Pinpoint the cell where the given text exists, returning its (x, y) midpoint coordinate. 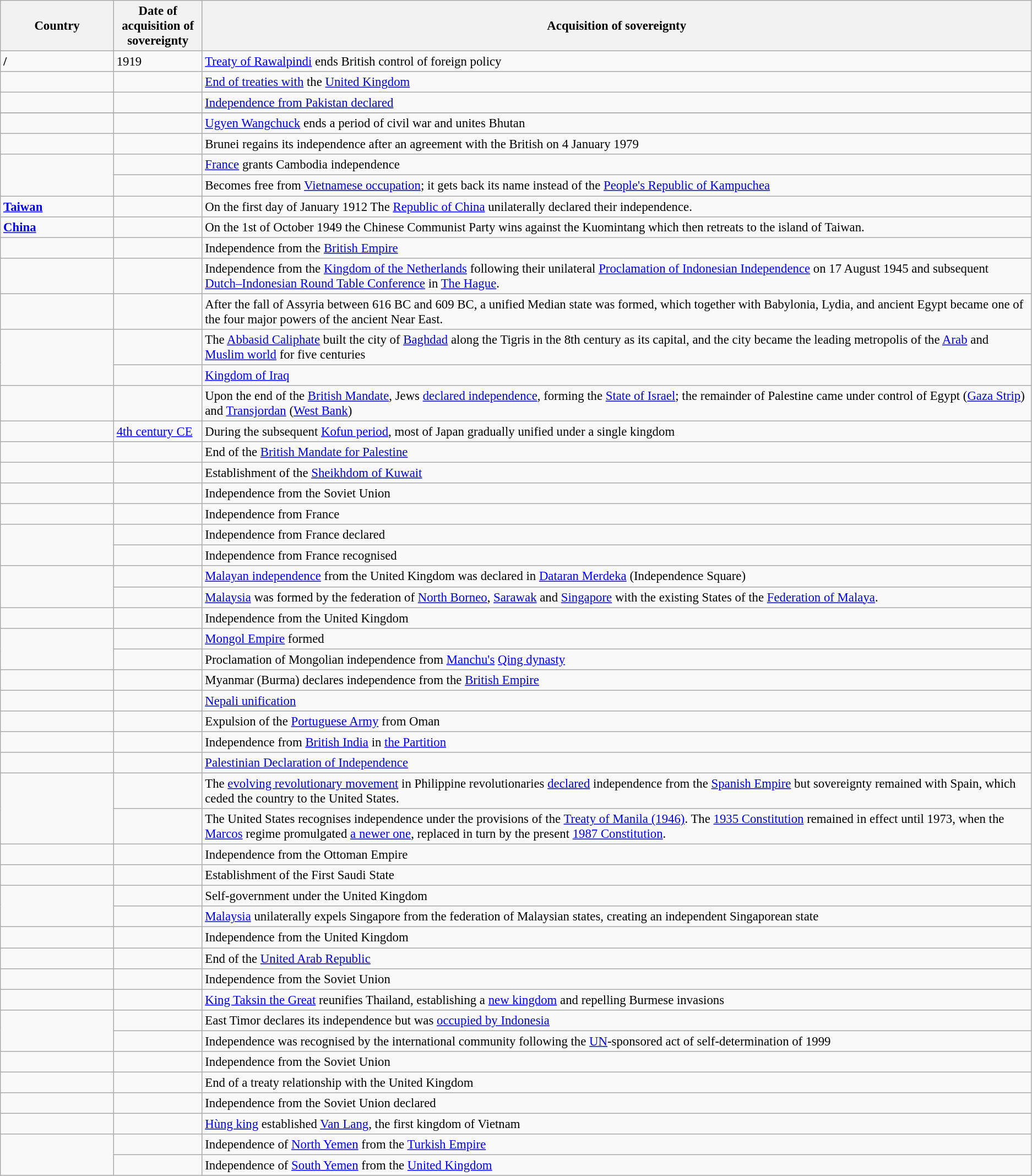
Establishment of the First Saudi State (617, 875)
End of the United Arab Republic (617, 958)
Independence from the British Empire (617, 248)
Self-government under the United Kingdom (617, 896)
Proclamation of Mongolian independence from Manchu's Qing dynasty (617, 659)
China (57, 227)
Malaysia was formed by the federation of North Borneo, Sarawak and Singapore with the existing States of the Federation of Malaya. (617, 597)
Taiwan (57, 207)
France grants Cambodia independence (617, 165)
During the subsequent Kofun period, most of Japan gradually unified under a single kingdom (617, 431)
Brunei regains its independence after an agreement with the British on 4 January 1979 (617, 144)
Independence from France recognised (617, 556)
Independence of South Yemen from the United Kingdom (617, 1166)
Independence was recognised by the international community following the UN-sponsored act of self-determination of 1999 (617, 1041)
/ (57, 62)
Becomes free from Vietnamese occupation; it gets back its name instead of the People's Republic of Kampuchea (617, 186)
Independence from the Soviet Union declared (617, 1103)
End of treaties with the United Kingdom (617, 82)
Independence from the Ottoman Empire (617, 855)
Independence from France (617, 514)
Date of acquisition of sovereignty (157, 26)
East Timor declares its independence but was occupied by Indonesia (617, 1020)
Hùng king established Van Lang, the first kingdom of Vietnam (617, 1124)
Treaty of Rawalpindi ends British control of foreign policy (617, 62)
Malaysia unilaterally expels Singapore from the federation of Malaysian states, creating an independent Singaporean state (617, 917)
Mongol Empire formed (617, 638)
Ugyen Wangchuck ends a period of civil war and unites Bhutan (617, 123)
Expulsion of the Portuguese Army from Oman (617, 722)
Kingdom of Iraq (617, 375)
King Taksin the Great reunifies Thailand, establishing a new kingdom and repelling Burmese invasions (617, 1000)
End of the British Mandate for Palestine (617, 452)
Independence from France declared (617, 535)
Independence from British India in the Partition (617, 742)
Acquisition of sovereignty (617, 26)
On the first day of January 1912 The Republic of China unilaterally declared their independence. (617, 207)
1919 (157, 62)
Establishment of the Sheikhdom of Kuwait (617, 473)
4th century CE (157, 431)
On the 1st of October 1949 the Chinese Communist Party wins against the Kuomintang which then retreats to the island of Taiwan. (617, 227)
Independence from Pakistan declared (617, 103)
Palestinian Declaration of Independence (617, 763)
End of a treaty relationship with the United Kingdom (617, 1082)
Malayan independence from the United Kingdom was declared in Dataran Merdeka (Independence Square) (617, 577)
Nepali unification (617, 701)
Myanmar (Burma) declares independence from the British Empire (617, 680)
Country (57, 26)
Independence of North Yemen from the Turkish Empire (617, 1145)
